Return the [X, Y] coordinate for the center point of the cell that contains the specified text.  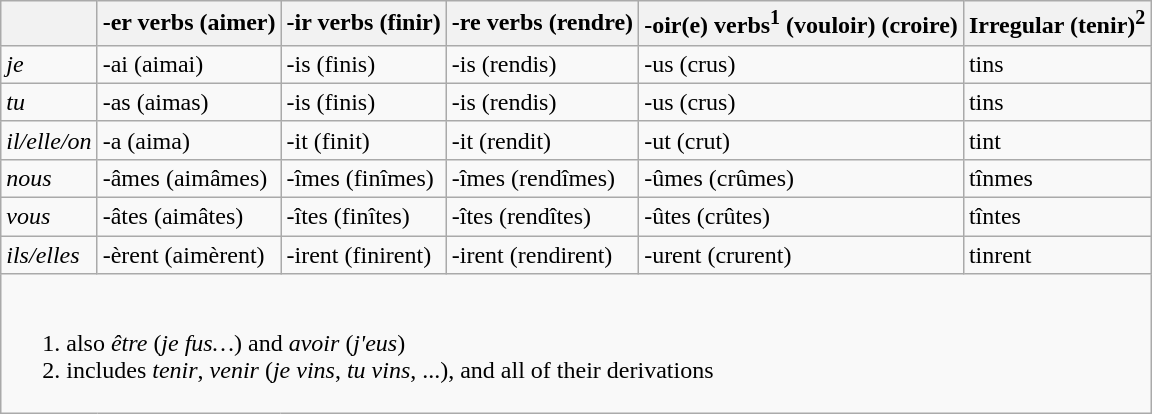
tint [1056, 140]
-irent (rendirent) [542, 255]
-âmes (aimâmes) [189, 178]
ils/elles [49, 255]
-it (rendit) [542, 140]
-it (finit) [364, 140]
-ir verbs (finir) [364, 24]
-îtes (rendîtes) [542, 217]
-îmes (rendîmes) [542, 178]
-a (aima) [189, 140]
-oir(e) verbs1 (vouloir) (croire) [802, 24]
-ûmes (crûmes) [802, 178]
-irent (finirent) [364, 255]
-îmes (finîmes) [364, 178]
Irregular (tenir)2 [1056, 24]
also être (je fus…) and avoir (j'eus)includes tenir, venir (je vins, tu vins, ...), and all of their derivations [576, 344]
tu [49, 102]
-ûtes (crûtes) [802, 217]
-ut (crut) [802, 140]
-îtes (finîtes) [364, 217]
tîntes [1056, 217]
-âtes (aimâtes) [189, 217]
nous [49, 178]
-as (aimas) [189, 102]
-er verbs (aimer) [189, 24]
tinrent [1056, 255]
vous [49, 217]
il/elle/on [49, 140]
-ai (aimai) [189, 64]
-re verbs (rendre) [542, 24]
je [49, 64]
-urent (crurent) [802, 255]
-èrent (aimèrent) [189, 255]
tînmes [1056, 178]
